Search for the cell housing the specified text and yield its [X, Y] center coordinate. 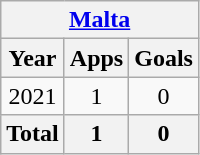
Apps [96, 58]
2021 [33, 96]
Total [33, 134]
Year [33, 58]
Goals [164, 58]
Malta [100, 20]
